Provide the (x, y) coordinate of the cell's center where the given text is located.  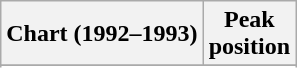
Peakposition (249, 34)
Chart (1992–1993) (102, 34)
